Pinpoint the cell where the given text exists, returning its [x, y] midpoint coordinate. 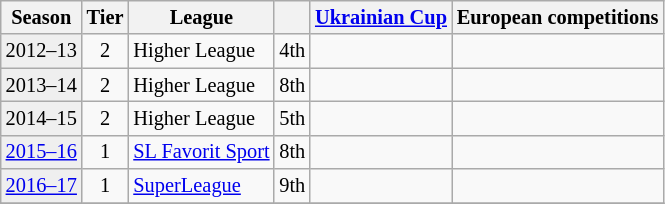
Season [42, 17]
SuperLeague [201, 186]
2014–15 [42, 118]
League [201, 17]
2016–17 [42, 186]
2015–16 [42, 152]
4th [292, 51]
9th [292, 186]
European competitions [558, 17]
Tier [106, 17]
SL Favorit Sport [201, 152]
2012–13 [42, 51]
2013–14 [42, 85]
5th [292, 118]
Ukrainian Cup [381, 17]
